For the text-containing cell, return its midpoint in (x, y) coordinate format. 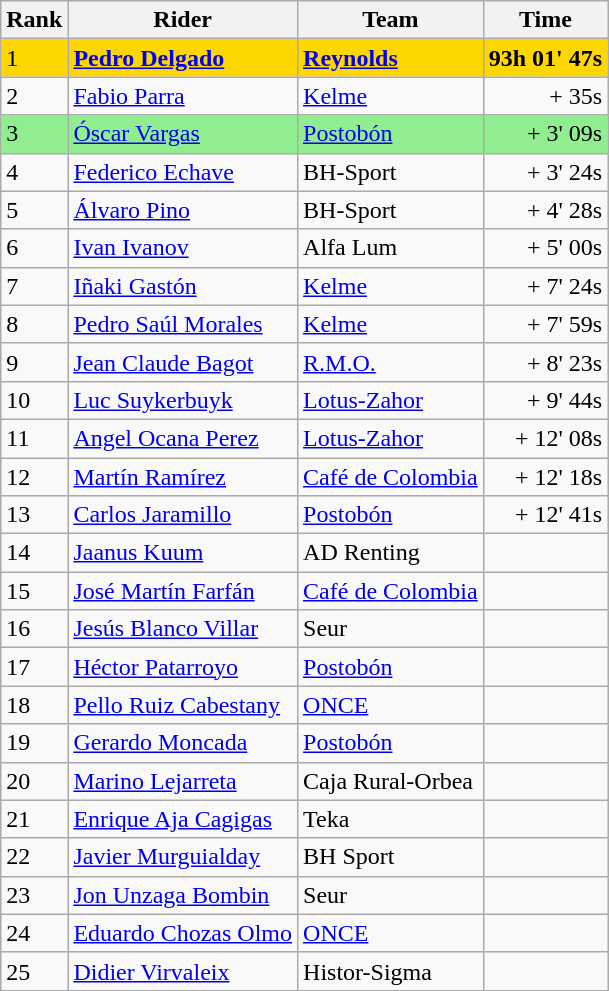
Martín Ramírez (183, 477)
18 (34, 705)
4 (34, 172)
+ 12' 08s (545, 438)
3 (34, 134)
Alfa Lum (391, 248)
Angel Ocana Perez (183, 438)
Luc Suykerbuyk (183, 400)
Pello Ruiz Cabestany (183, 705)
+ 12' 41s (545, 515)
8 (34, 324)
Team (391, 20)
Enrique Aja Cagigas (183, 819)
5 (34, 210)
AD Renting (391, 553)
Pedro Delgado (183, 58)
Jaanus Kuum (183, 553)
Pedro Saúl Morales (183, 324)
1 (34, 58)
José Martín Farfán (183, 591)
+ 8' 23s (545, 362)
Héctor Patarroyo (183, 667)
Rider (183, 20)
R.M.O. (391, 362)
+ 12' 18s (545, 477)
Javier Murguialday (183, 857)
BH Sport (391, 857)
2 (34, 96)
Histor-Sigma (391, 971)
Teka (391, 819)
10 (34, 400)
Marino Lejarreta (183, 781)
+ 9' 44s (545, 400)
Eduardo Chozas Olmo (183, 933)
21 (34, 819)
+ 5' 00s (545, 248)
+ 35s (545, 96)
Didier Virvaleix (183, 971)
7 (34, 286)
+ 4' 28s (545, 210)
23 (34, 895)
Rank (34, 20)
15 (34, 591)
+ 3' 09s (545, 134)
13 (34, 515)
Gerardo Moncada (183, 743)
20 (34, 781)
9 (34, 362)
6 (34, 248)
Caja Rural-Orbea (391, 781)
Álvaro Pino (183, 210)
Federico Echave (183, 172)
Fabio Parra (183, 96)
+ 7' 59s (545, 324)
Óscar Vargas (183, 134)
+ 7' 24s (545, 286)
Time (545, 20)
16 (34, 629)
Iñaki Gastón (183, 286)
17 (34, 667)
93h 01' 47s (545, 58)
Jon Unzaga Bombin (183, 895)
12 (34, 477)
14 (34, 553)
Reynolds (391, 58)
Ivan Ivanov (183, 248)
Carlos Jaramillo (183, 515)
22 (34, 857)
11 (34, 438)
+ 3' 24s (545, 172)
Jesús Blanco Villar (183, 629)
19 (34, 743)
25 (34, 971)
24 (34, 933)
Jean Claude Bagot (183, 362)
